Provide the [x, y] coordinate of the cell's center where the given text is located.  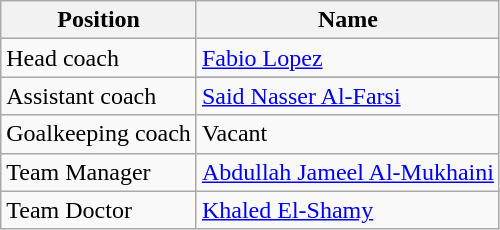
Goalkeeping coach [99, 134]
Fabio Lopez [348, 58]
Team Doctor [99, 210]
Head coach [99, 58]
Abdullah Jameel Al-Mukhaini [348, 172]
Name [348, 20]
Team Manager [99, 172]
Vacant [348, 134]
Said Nasser Al-Farsi [348, 96]
Khaled El-Shamy [348, 210]
Position [99, 20]
Assistant coach [99, 96]
